From the cell containing the given text, extract its center point as [X, Y] coordinate. 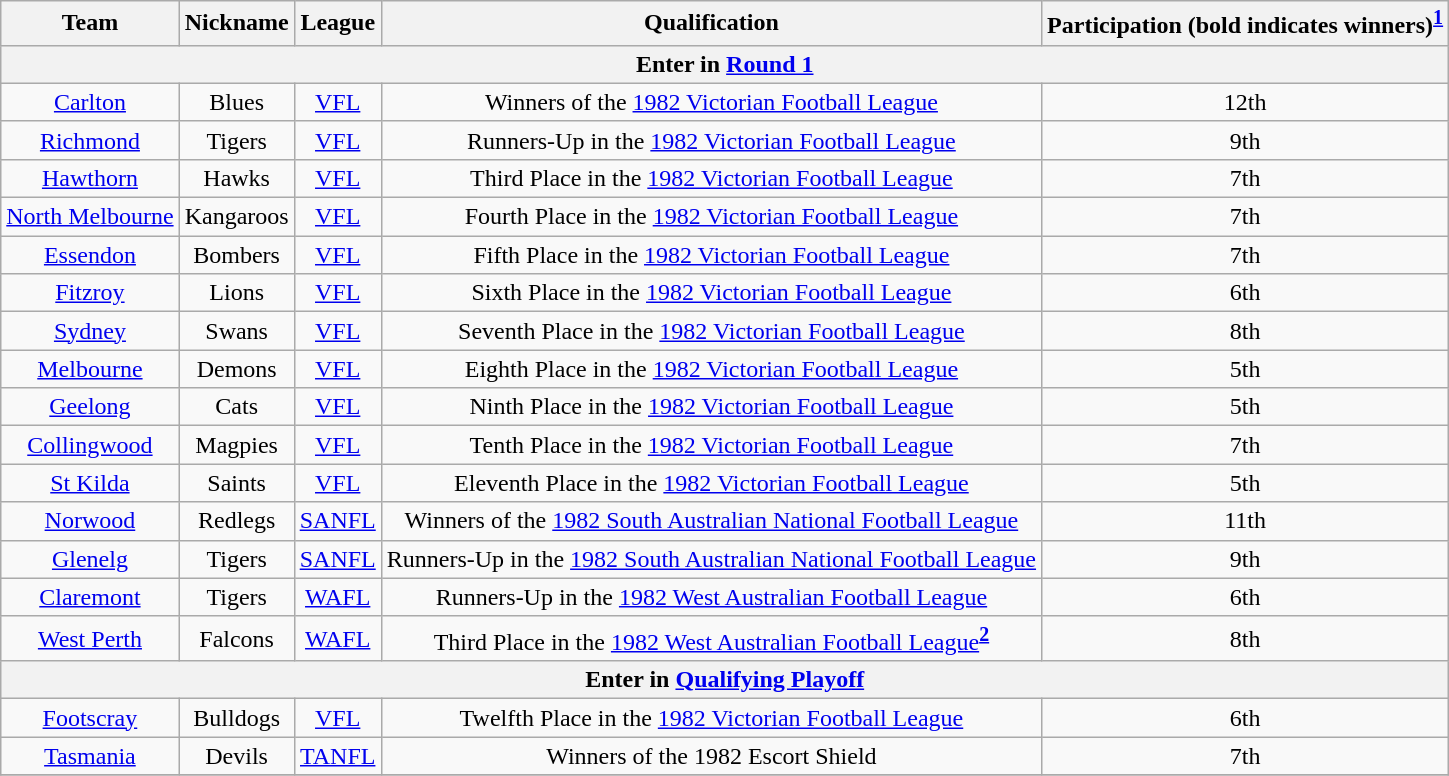
Geelong [90, 407]
Fitzroy [90, 293]
Hawthorn [90, 178]
Tenth Place in the 1982 Victorian Football League [711, 445]
Saints [236, 483]
12th [1246, 102]
Fourth Place in the 1982 Victorian Football League [711, 217]
Claremont [90, 597]
Cats [236, 407]
Eleventh Place in the 1982 Victorian Football League [711, 483]
Enter in Round 1 [725, 64]
Blues [236, 102]
Winners of the 1982 Victorian Football League [711, 102]
Magpies [236, 445]
Tasmania [90, 756]
League [338, 24]
North Melbourne [90, 217]
Runners-Up in the 1982 South Australian National Football League [711, 559]
Third Place in the 1982 Victorian Football League [711, 178]
Runners-Up in the 1982 West Australian Football League [711, 597]
Qualification [711, 24]
Nickname [236, 24]
Redlegs [236, 521]
Lions [236, 293]
Glenelg [90, 559]
Ninth Place in the 1982 Victorian Football League [711, 407]
Eighth Place in the 1982 Victorian Football League [711, 369]
Seventh Place in the 1982 Victorian Football League [711, 331]
Enter in Qualifying Playoff [725, 680]
Bulldogs [236, 718]
West Perth [90, 638]
St Kilda [90, 483]
Footscray [90, 718]
Swans [236, 331]
Team [90, 24]
Bombers [236, 255]
Richmond [90, 140]
Falcons [236, 638]
Collingwood [90, 445]
Winners of the 1982 Escort Shield [711, 756]
Carlton [90, 102]
Sydney [90, 331]
Hawks [236, 178]
Norwood [90, 521]
Demons [236, 369]
Kangaroos [236, 217]
Essendon [90, 255]
Fifth Place in the 1982 Victorian Football League [711, 255]
Sixth Place in the 1982 Victorian Football League [711, 293]
Third Place in the 1982 West Australian Football League2 [711, 638]
Twelfth Place in the 1982 Victorian Football League [711, 718]
Participation (bold indicates winners)1 [1246, 24]
Runners-Up in the 1982 Victorian Football League [711, 140]
Melbourne [90, 369]
TANFL [338, 756]
Winners of the 1982 South Australian National Football League [711, 521]
11th [1246, 521]
Devils [236, 756]
